Determine the (X, Y) coordinate at the center of the cell enclosing the given text.  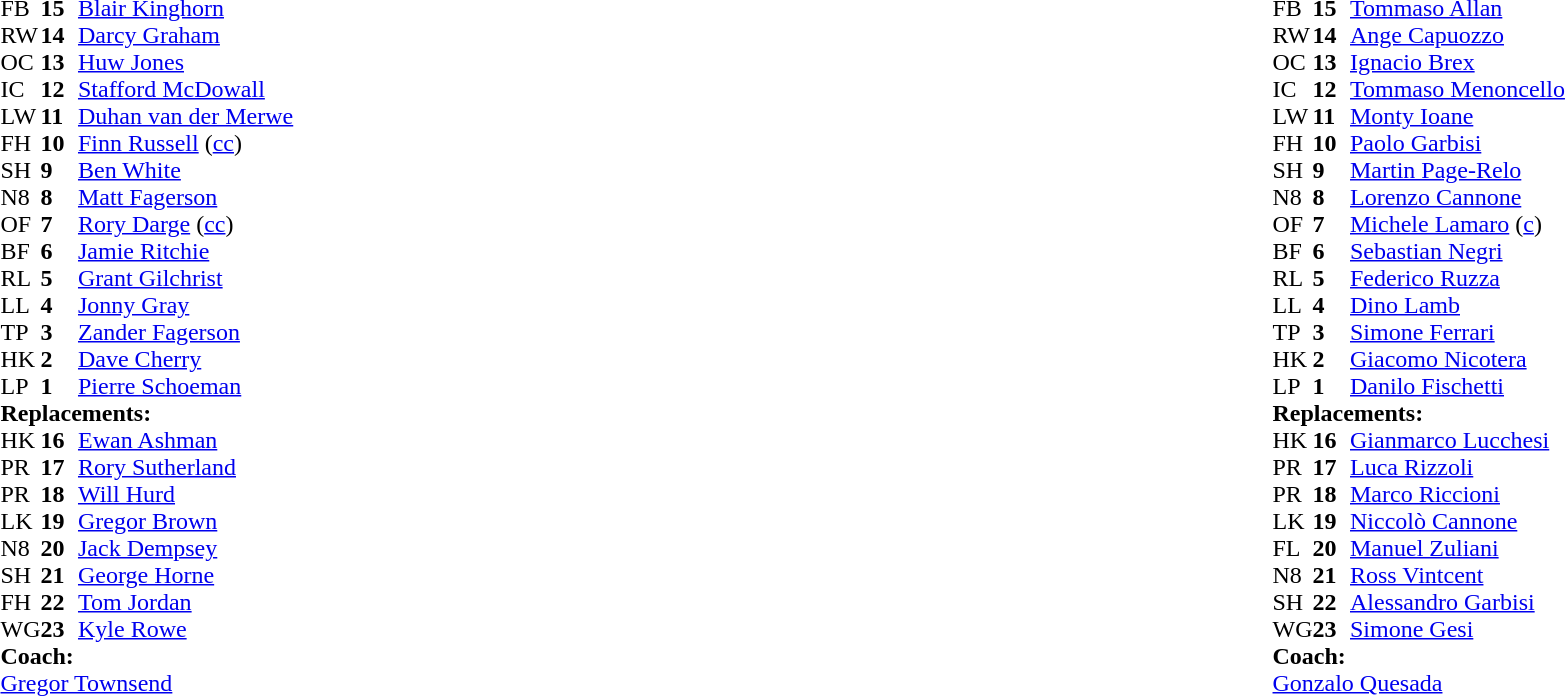
Ewan Ashman (186, 440)
Finn Russell (cc) (186, 144)
Duhan van der Merwe (186, 116)
Ange Capuozzo (1458, 36)
Sebastian Negri (1458, 252)
Huw Jones (186, 62)
Will Hurd (186, 494)
Kyle Rowe (186, 630)
Grant Gilchrist (186, 278)
Tommaso Menoncello (1458, 90)
Federico Ruzza (1458, 278)
Monty Ioane (1458, 116)
George Horne (186, 576)
Michele Lamaro (c) (1458, 224)
Simone Gesi (1458, 630)
Ignacio Brex (1458, 62)
Jack Dempsey (186, 548)
FL (1293, 548)
Stafford McDowall (186, 90)
Alessandro Garbisi (1458, 602)
Rory Sutherland (186, 468)
Simone Ferrari (1458, 332)
Dino Lamb (1458, 306)
Ross Vintcent (1458, 576)
Luca Rizzoli (1458, 468)
Pierre Schoeman (186, 386)
Matt Fagerson (186, 198)
Danilo Fischetti (1458, 386)
Lorenzo Cannone (1458, 198)
Darcy Graham (186, 36)
Niccolò Cannone (1458, 522)
Gregor Brown (186, 522)
Rory Darge (cc) (186, 224)
Ben White (186, 170)
Marco Riccioni (1458, 494)
Martin Page-Relo (1458, 170)
Paolo Garbisi (1458, 144)
Manuel Zuliani (1458, 548)
Tom Jordan (186, 602)
Gianmarco Lucchesi (1458, 440)
Giacomo Nicotera (1458, 360)
Zander Fagerson (186, 332)
Dave Cherry (186, 360)
Jamie Ritchie (186, 252)
Jonny Gray (186, 306)
